From the cell containing the given text, extract its center point as [x, y] coordinate. 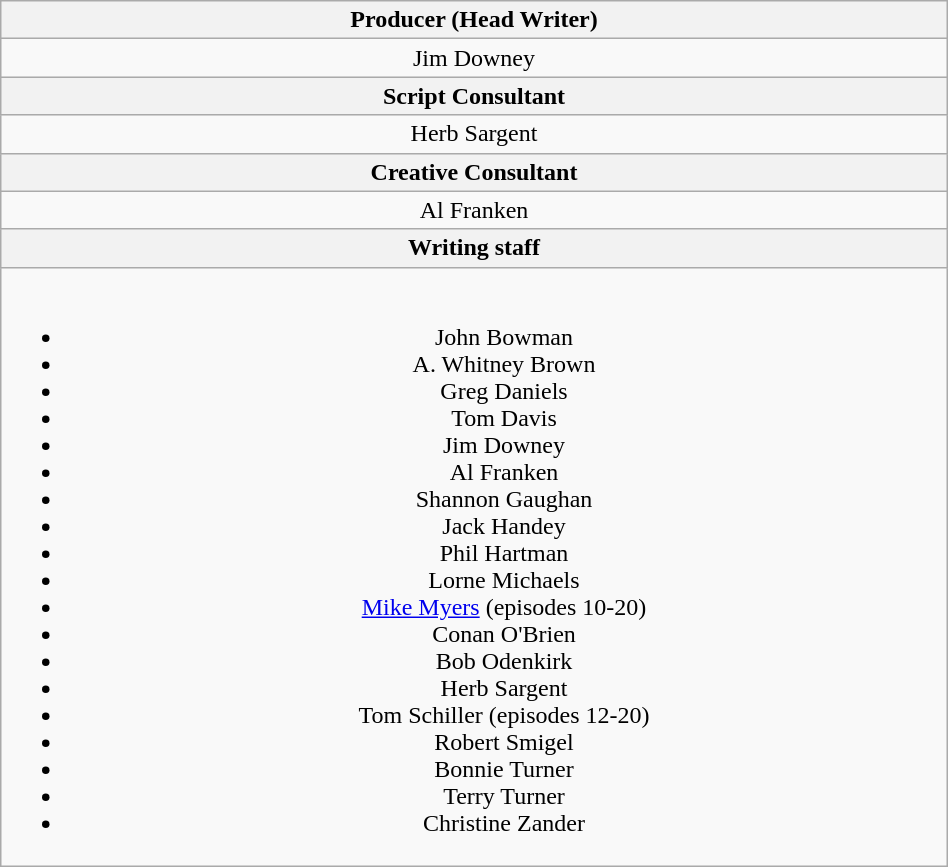
Producer (Head Writer) [474, 20]
Creative Consultant [474, 172]
Jim Downey [474, 58]
Script Consultant [474, 96]
Writing staff [474, 248]
Herb Sargent [474, 134]
Al Franken [474, 210]
